Provide the (x, y) coordinate of the cell's center where the given text is located.  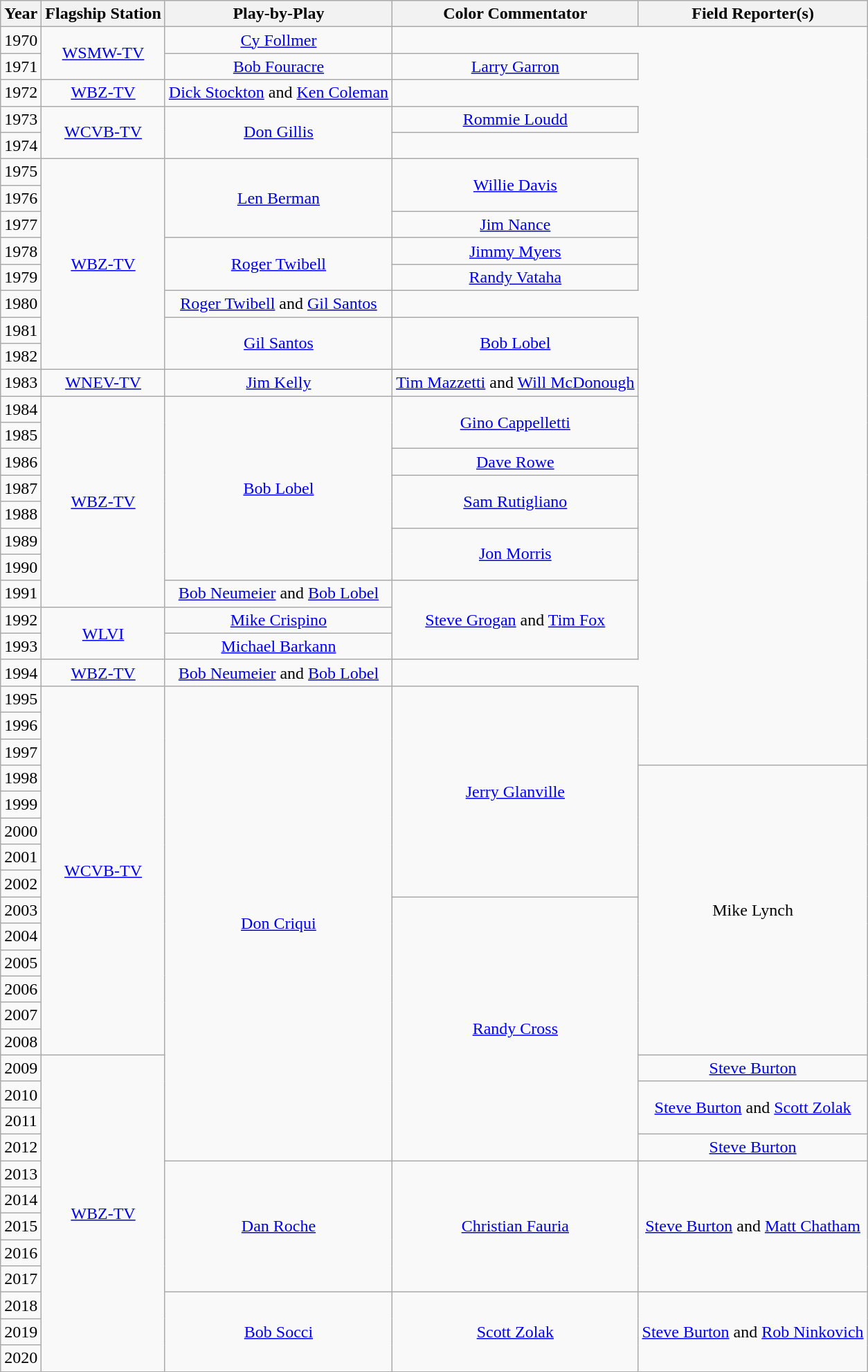
2005 (21, 963)
Steve Burton and Rob Ninkovich (753, 1332)
1989 (21, 541)
Year (21, 14)
2003 (21, 910)
1991 (21, 594)
Gino Cappelletti (515, 422)
2017 (21, 1279)
1999 (21, 805)
Flagship Station (103, 14)
Len Berman (278, 198)
1973 (21, 119)
2010 (21, 1094)
1979 (21, 277)
2002 (21, 884)
1976 (21, 198)
Jim Nance (515, 224)
Mike Crispino (278, 620)
2007 (21, 1015)
Jim Kelly (278, 383)
Tim Mazzetti and Will McDonough (515, 383)
Larry Garron (515, 66)
Bob Fouracre (278, 66)
2004 (21, 936)
Jimmy Myers (515, 251)
WSMW-TV (103, 53)
Roger Twibell and Gil Santos (278, 303)
1980 (21, 303)
1984 (21, 409)
2015 (21, 1227)
Steve Burton and Matt Chatham (753, 1227)
Jon Morris (515, 554)
1987 (21, 488)
2011 (21, 1121)
2019 (21, 1332)
Gil Santos (278, 344)
Scott Zolak (515, 1332)
2016 (21, 1253)
Randy Vataha (515, 277)
1992 (21, 620)
1985 (21, 436)
1998 (21, 778)
Color Commentator (515, 14)
Cy Follmer (278, 40)
1982 (21, 357)
Michael Barkann (278, 646)
Rommie Loudd (515, 119)
2013 (21, 1174)
1972 (21, 93)
1994 (21, 672)
Dave Rowe (515, 462)
1993 (21, 646)
1988 (21, 515)
Dick Stockton and Ken Coleman (278, 93)
Play-by-Play (278, 14)
2001 (21, 857)
2012 (21, 1147)
WLVI (103, 633)
Jerry Glanville (515, 791)
Mike Lynch (753, 910)
1974 (21, 145)
Field Reporter(s) (753, 14)
1975 (21, 172)
1981 (21, 330)
1971 (21, 66)
2006 (21, 989)
2014 (21, 1200)
Willie Davis (515, 185)
1978 (21, 251)
Roger Twibell (278, 264)
1996 (21, 725)
1977 (21, 224)
Dan Roche (278, 1227)
1986 (21, 462)
1990 (21, 567)
2020 (21, 1358)
1997 (21, 751)
2000 (21, 831)
Randy Cross (515, 1029)
Christian Fauria (515, 1227)
2009 (21, 1068)
Bob Socci (278, 1332)
Don Criqui (278, 923)
1983 (21, 383)
Sam Rutigliano (515, 501)
WNEV-TV (103, 383)
Don Gillis (278, 132)
2008 (21, 1042)
Steve Burton and Scott Zolak (753, 1107)
Steve Grogan and Tim Fox (515, 620)
1995 (21, 699)
2018 (21, 1306)
1970 (21, 40)
